Provide the (X, Y) coordinate of the cell's center where the given text is located.  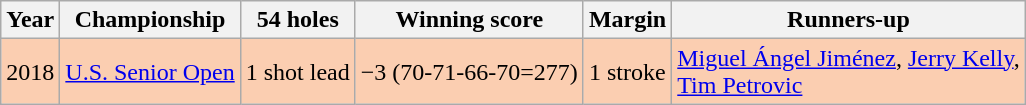
54 holes (298, 20)
1 stroke (627, 72)
U.S. Senior Open (150, 72)
Winning score (469, 20)
−3 (70-71-66-70=277) (469, 72)
Championship (150, 20)
2018 (30, 72)
Year (30, 20)
Margin (627, 20)
1 shot lead (298, 72)
Runners-up (848, 20)
Miguel Ángel Jiménez, Jerry Kelly, Tim Petrovic (848, 72)
